Output the [x, y] coordinate of the center of the cell containing the given text.  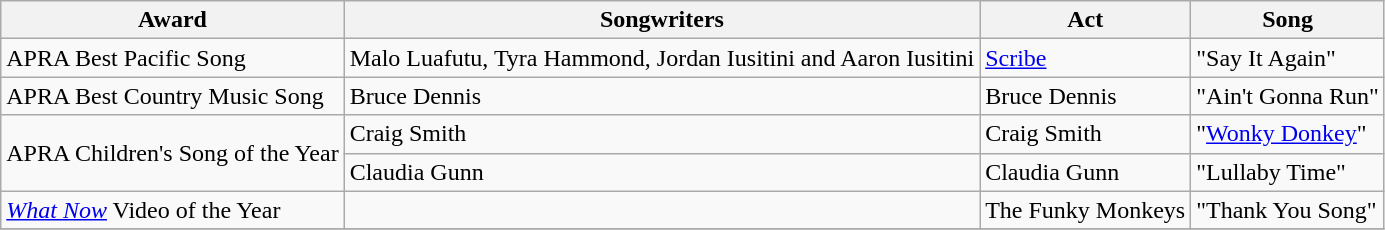
Songwriters [662, 20]
"Say It Again" [1288, 58]
Award [172, 20]
Malo Luafutu, Tyra Hammond, Jordan Iusitini and Aaron Iusitini [662, 58]
APRA Best Country Music Song [172, 96]
"Wonky Donkey" [1288, 134]
APRA Children's Song of the Year [172, 153]
APRA Best Pacific Song [172, 58]
Scribe [1086, 58]
What Now Video of the Year [172, 210]
"Lullaby Time" [1288, 172]
Song [1288, 20]
The Funky Monkeys [1086, 210]
Act [1086, 20]
"Ain't Gonna Run" [1288, 96]
"Thank You Song" [1288, 210]
